Return the [X, Y] coordinate for the center point of the cell that contains the specified text.  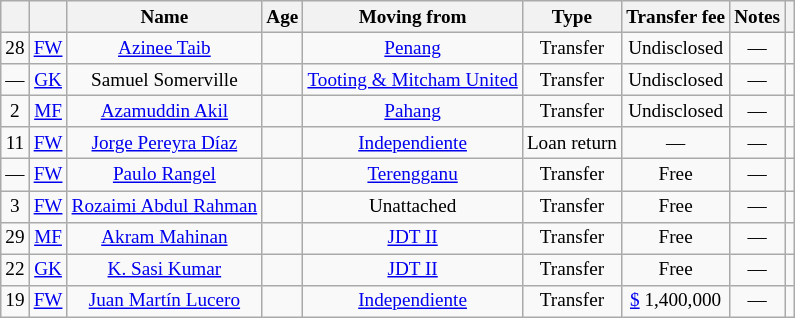
3 [15, 206]
Loan return [572, 143]
28 [15, 48]
K. Sasi Kumar [164, 270]
Moving from [412, 17]
Terengganu [412, 175]
Penang [412, 48]
11 [15, 143]
Azamuddin Akil [164, 111]
19 [15, 301]
Name [164, 17]
Azinee Taib [164, 48]
Unattached [412, 206]
Jorge Pereyra Díaz [164, 143]
Juan Martín Lucero [164, 301]
Notes [758, 17]
22 [15, 270]
Akram Mahinan [164, 238]
2 [15, 111]
Transfer fee [676, 17]
Tooting & Mitcham United [412, 80]
$ 1,400,000 [676, 301]
29 [15, 238]
Samuel Somerville [164, 80]
Age [282, 17]
Rozaimi Abdul Rahman [164, 206]
Paulo Rangel [164, 175]
Pahang [412, 111]
Type [572, 17]
